Search for the cell housing the specified text and yield its (X, Y) center coordinate. 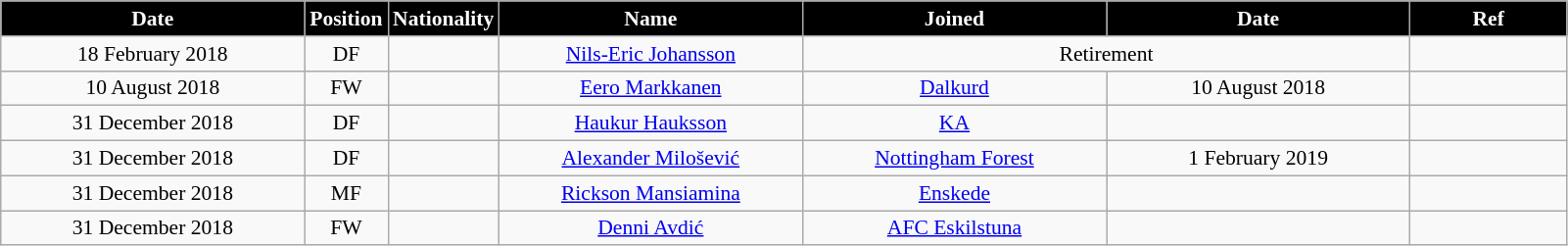
Nationality (443, 19)
Enskede (954, 193)
Retirement (1106, 54)
Haukur Hauksson (650, 123)
AFC Eskilstuna (954, 228)
Position (347, 19)
MF (347, 193)
Ref (1489, 19)
Name (650, 19)
Eero Markkanen (650, 88)
Dalkurd (954, 88)
Joined (954, 19)
Nils-Eric Johansson (650, 54)
Nottingham Forest (954, 159)
Rickson Mansiamina (650, 193)
Denni Avdić (650, 228)
18 February 2018 (153, 54)
Alexander Milošević (650, 159)
KA (954, 123)
1 February 2019 (1259, 159)
